Extract the (X, Y) coordinate from the center of the cell holding the provided text.  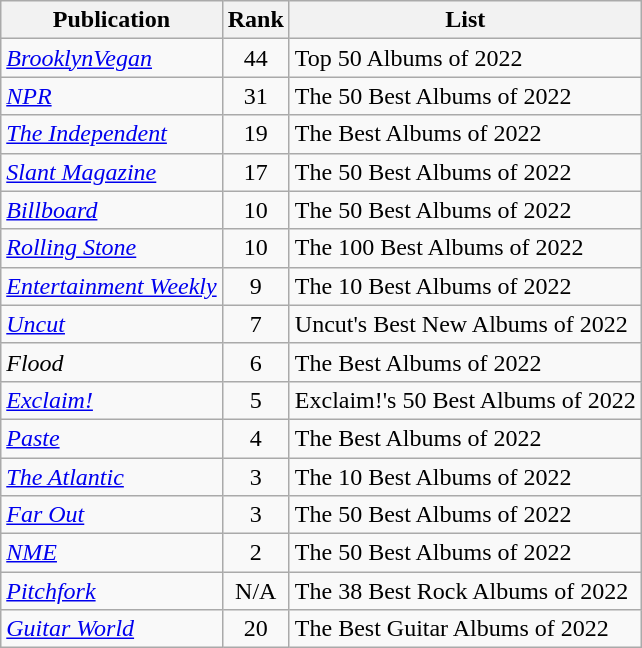
Guitar World (112, 629)
17 (256, 172)
Rank (256, 20)
20 (256, 629)
Exclaim!'s 50 Best Albums of 2022 (465, 400)
Top 50 Albums of 2022 (465, 58)
NPR (112, 96)
The 38 Best Rock Albums of 2022 (465, 591)
The Best Guitar Albums of 2022 (465, 629)
Uncut's Best New Albums of 2022 (465, 324)
Uncut (112, 324)
5 (256, 400)
7 (256, 324)
List (465, 20)
NME (112, 553)
31 (256, 96)
N/A (256, 591)
Far Out (112, 515)
Pitchfork (112, 591)
Rolling Stone (112, 248)
Entertainment Weekly (112, 286)
19 (256, 134)
The Independent (112, 134)
Exclaim! (112, 400)
Paste (112, 438)
BrooklynVegan (112, 58)
Slant Magazine (112, 172)
9 (256, 286)
Publication (112, 20)
The 100 Best Albums of 2022 (465, 248)
6 (256, 362)
Flood (112, 362)
Billboard (112, 210)
4 (256, 438)
The Atlantic (112, 477)
2 (256, 553)
44 (256, 58)
